Find where the given text appears and provide that cell's center as (x, y) coordinate. 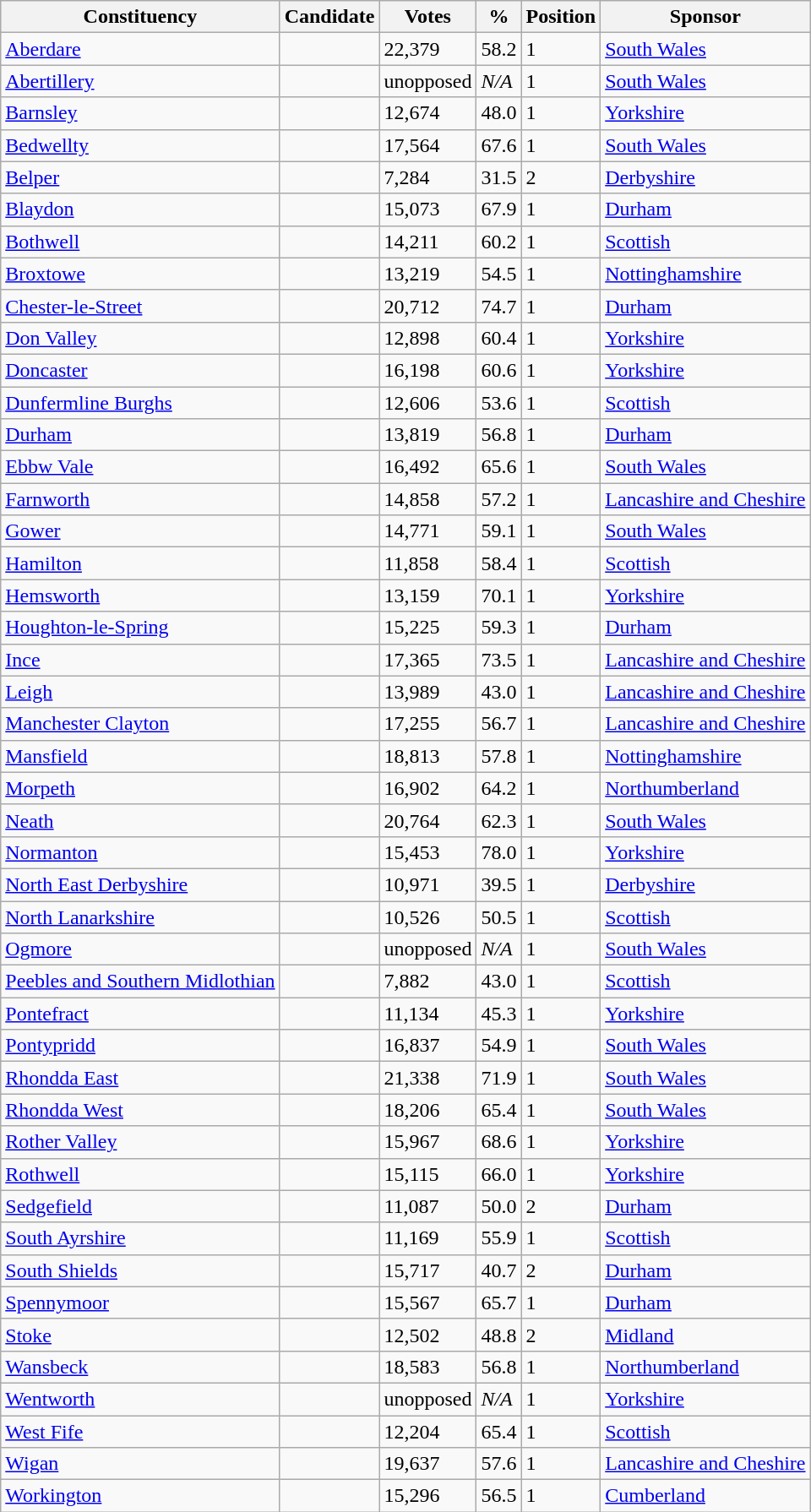
7,882 (427, 982)
West Fife (140, 1432)
15,296 (427, 1496)
31.5 (498, 177)
Wigan (140, 1464)
56.5 (498, 1496)
19,637 (427, 1464)
67.9 (498, 209)
50.5 (498, 916)
62.3 (498, 820)
16,198 (427, 370)
Rhondda East (140, 1078)
Hemsworth (140, 596)
74.7 (498, 306)
Bothwell (140, 242)
Ebbw Vale (140, 467)
Bedwellty (140, 145)
15,225 (427, 628)
% (498, 17)
Candidate (329, 17)
Leigh (140, 692)
Pontypridd (140, 1046)
40.7 (498, 1270)
54.5 (498, 274)
68.6 (498, 1142)
Wentworth (140, 1399)
73.5 (498, 660)
56.7 (498, 724)
65.6 (498, 467)
60.2 (498, 242)
North East Derbyshire (140, 884)
53.6 (498, 403)
Mansfield (140, 756)
Abertillery (140, 81)
Manchester Clayton (140, 724)
12,502 (427, 1335)
18,813 (427, 756)
17,564 (427, 145)
60.6 (498, 370)
71.9 (498, 1078)
13,989 (427, 692)
Aberdare (140, 49)
Neath (140, 820)
Position (561, 17)
Normanton (140, 852)
13,219 (427, 274)
11,858 (427, 563)
12,898 (427, 338)
Farnworth (140, 499)
Ogmore (140, 949)
Doncaster (140, 370)
Stoke (140, 1335)
66.0 (498, 1174)
Morpeth (140, 788)
12,674 (427, 113)
58.4 (498, 563)
78.0 (498, 852)
48.8 (498, 1335)
15,717 (427, 1270)
13,159 (427, 596)
Pontefract (140, 1014)
39.5 (498, 884)
Blaydon (140, 209)
17,255 (427, 724)
67.6 (498, 145)
20,712 (427, 306)
15,967 (427, 1142)
55.9 (498, 1238)
14,211 (427, 242)
64.2 (498, 788)
Sponsor (705, 17)
57.8 (498, 756)
7,284 (427, 177)
15,453 (427, 852)
South Shields (140, 1270)
15,073 (427, 209)
12,204 (427, 1432)
20,764 (427, 820)
Chester-le-Street (140, 306)
11,087 (427, 1206)
Barnsley (140, 113)
48.0 (498, 113)
57.6 (498, 1464)
58.2 (498, 49)
45.3 (498, 1014)
Midland (705, 1335)
Rother Valley (140, 1142)
Constituency (140, 17)
54.9 (498, 1046)
10,971 (427, 884)
14,858 (427, 499)
15,115 (427, 1174)
13,819 (427, 435)
Ince (140, 660)
16,902 (427, 788)
65.7 (498, 1303)
Rothwell (140, 1174)
17,365 (427, 660)
Gower (140, 531)
Workington (140, 1496)
Don Valley (140, 338)
Cumberland (705, 1496)
16,492 (427, 467)
Spennymoor (140, 1303)
18,206 (427, 1110)
14,771 (427, 531)
Sedgefield (140, 1206)
57.2 (498, 499)
Wansbeck (140, 1367)
Dunfermline Burghs (140, 403)
11,169 (427, 1238)
Hamilton (140, 563)
59.1 (498, 531)
Houghton-le-Spring (140, 628)
South Ayrshire (140, 1238)
70.1 (498, 596)
11,134 (427, 1014)
12,606 (427, 403)
60.4 (498, 338)
59.3 (498, 628)
Peebles and Southern Midlothian (140, 982)
Rhondda West (140, 1110)
21,338 (427, 1078)
22,379 (427, 49)
North Lanarkshire (140, 916)
Votes (427, 17)
16,837 (427, 1046)
10,526 (427, 916)
18,583 (427, 1367)
Belper (140, 177)
50.0 (498, 1206)
15,567 (427, 1303)
Broxtowe (140, 274)
